Provide the [X, Y] coordinate of the cell's center where the given text is located.  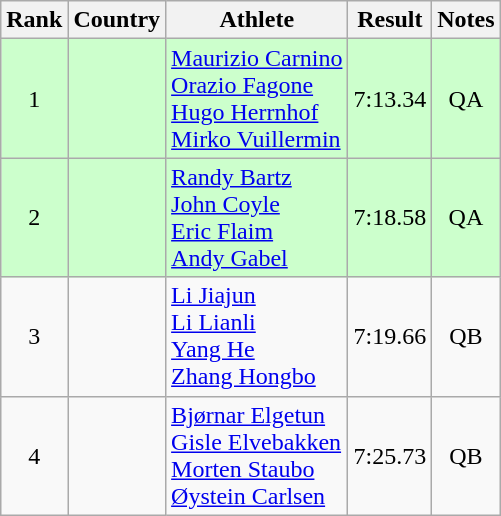
Li Jiajun Li Lianli Yang He Zhang Hongbo [257, 336]
Athlete [257, 20]
Maurizio Carnino Orazio Fagone Hugo Herrnhof Mirko Vuillermin [257, 98]
Notes [466, 20]
Bjørnar Elgetun Gisle Elvebakken Morten Staubo Øystein Carlsen [257, 456]
Country [117, 20]
Randy Bartz John Coyle Eric Flaim Andy Gabel [257, 218]
7:18.58 [390, 218]
7:25.73 [390, 456]
7:19.66 [390, 336]
Result [390, 20]
3 [34, 336]
1 [34, 98]
2 [34, 218]
4 [34, 456]
Rank [34, 20]
7:13.34 [390, 98]
